Find where the given text appears and provide that cell's center as [x, y] coordinate. 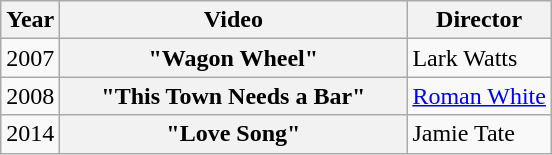
"This Town Needs a Bar" [234, 96]
Director [480, 20]
Jamie Tate [480, 134]
2014 [30, 134]
2008 [30, 96]
"Wagon Wheel" [234, 58]
"Love Song" [234, 134]
Lark Watts [480, 58]
Roman White [480, 96]
Year [30, 20]
Video [234, 20]
2007 [30, 58]
